Search for the cell housing the specified text and yield its [X, Y] center coordinate. 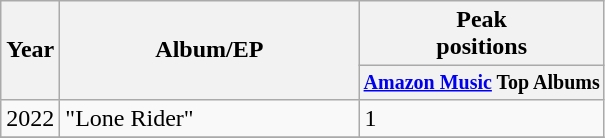
2022 [30, 118]
"Lone Rider" [210, 118]
Amazon Music Top Albums [482, 82]
Year [30, 50]
Album/EP [210, 50]
1 [482, 118]
Peakpositions [482, 34]
